From the cell containing the given text, extract its center point as (X, Y) coordinate. 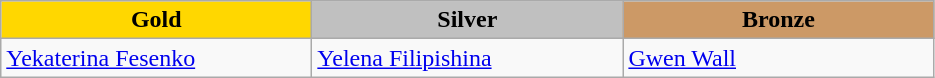
Yekaterina Fesenko (156, 58)
Bronze (778, 20)
Gwen Wall (778, 58)
Gold (156, 20)
Silver (468, 20)
Yelena Filipishina (468, 58)
